Locate the cell with the specified text and output its [x, y] center coordinate. 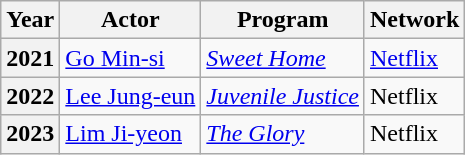
2023 [30, 134]
2021 [30, 58]
Actor [130, 20]
The Glory [283, 134]
2022 [30, 96]
Program [283, 20]
Lim Ji-yeon [130, 134]
Network [414, 20]
Year [30, 20]
Lee Jung-eun [130, 96]
Juvenile Justice [283, 96]
Sweet Home [283, 58]
Go Min-si [130, 58]
